Provide the [x, y] coordinate of the cell's center where the given text is located.  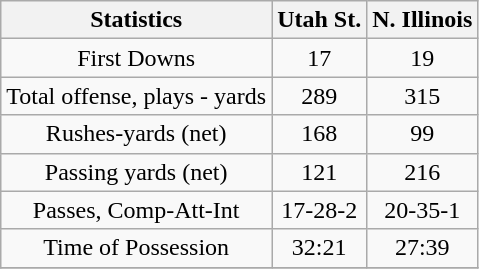
Total offense, plays - yards [136, 96]
17 [320, 58]
99 [422, 134]
17-28-2 [320, 210]
19 [422, 58]
Utah St. [320, 20]
N. Illinois [422, 20]
27:39 [422, 248]
Statistics [136, 20]
121 [320, 172]
216 [422, 172]
168 [320, 134]
32:21 [320, 248]
Time of Possession [136, 248]
First Downs [136, 58]
20-35-1 [422, 210]
Passing yards (net) [136, 172]
315 [422, 96]
Passes, Comp-Att-Int [136, 210]
Rushes-yards (net) [136, 134]
289 [320, 96]
